Detect which cell encompasses the target text, then output its [x, y] center coordinate. 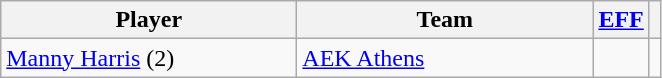
Player [149, 20]
Manny Harris (2) [149, 58]
EFF [621, 20]
AEK Athens [445, 58]
Team [445, 20]
